Locate the cell with the specified text and output its [X, Y] center coordinate. 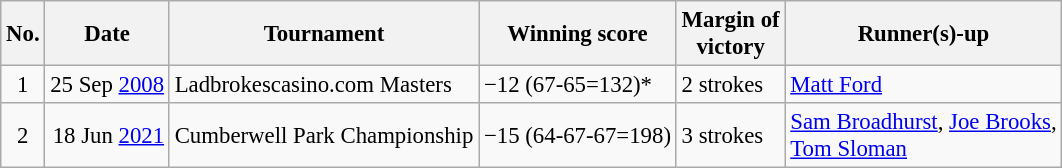
2 [23, 136]
25 Sep 2008 [107, 85]
2 strokes [730, 85]
−12 (67-65=132)* [578, 85]
Date [107, 34]
Tournament [324, 34]
18 Jun 2021 [107, 136]
Cumberwell Park Championship [324, 136]
3 strokes [730, 136]
Matt Ford [924, 85]
No. [23, 34]
−15 (64-67-67=198) [578, 136]
Margin ofvictory [730, 34]
Winning score [578, 34]
Sam Broadhurst, Joe Brooks, Tom Sloman [924, 136]
Ladbrokescasino.com Masters [324, 85]
1 [23, 85]
Runner(s)-up [924, 34]
